Return the (X, Y) coordinate for the center point of the cell that contains the specified text.  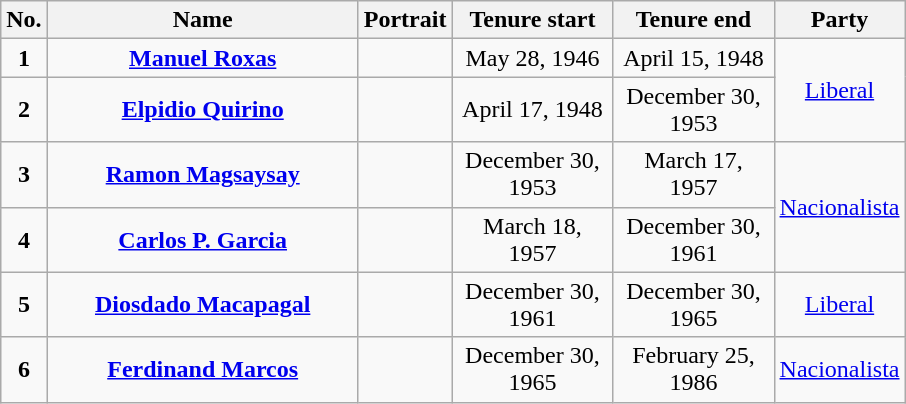
March 18, 1957 (532, 240)
Elpidio Quirino (202, 110)
2 (24, 110)
March 17, 1957 (694, 174)
3 (24, 174)
Name (202, 20)
4 (24, 240)
Diosdado Macapagal (202, 304)
April 17, 1948 (532, 110)
No. (24, 20)
Ramon Magsaysay (202, 174)
Manuel Roxas (202, 58)
5 (24, 304)
Carlos P. Garcia (202, 240)
Tenure end (694, 20)
Tenure start (532, 20)
Ferdinand Marcos (202, 370)
1 (24, 58)
February 25, 1986 (694, 370)
April 15, 1948 (694, 58)
Party (840, 20)
May 28, 1946 (532, 58)
Portrait (405, 20)
6 (24, 370)
